Detect which cell encompasses the target text, then output its (x, y) center coordinate. 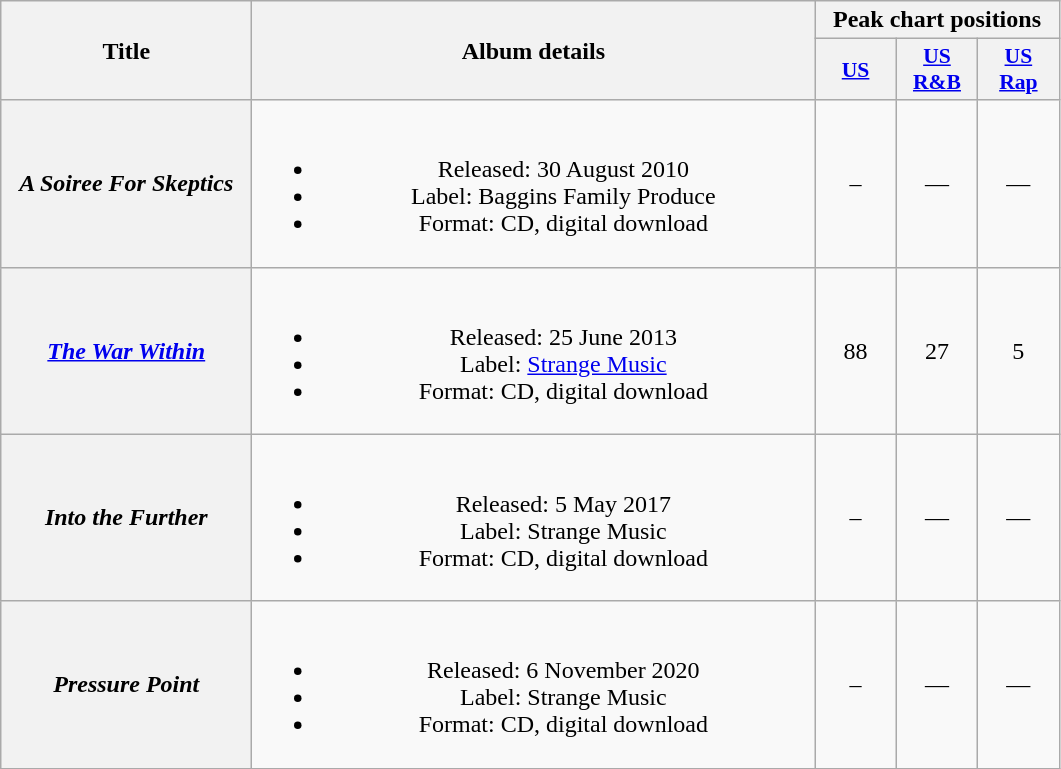
A Soiree For Skeptics (126, 184)
5 (1018, 350)
Album details (534, 50)
Released: 6 November 2020Label: Strange MusicFormat: CD, digital download (534, 684)
The War Within (126, 350)
Pressure Point (126, 684)
US R&B (936, 70)
88 (856, 350)
Released: 5 May 2017Label: Strange MusicFormat: CD, digital download (534, 518)
Title (126, 50)
Released: 30 August 2010Label: Baggins Family ProduceFormat: CD, digital download (534, 184)
Released: 25 June 2013Label: Strange MusicFormat: CD, digital download (534, 350)
27 (936, 350)
Peak chart positions (937, 20)
US (856, 70)
Into the Further (126, 518)
US Rap (1018, 70)
